From the cell containing the given text, extract its center point as (x, y) coordinate. 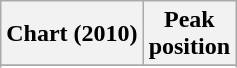
Peakposition (189, 34)
Chart (2010) (72, 34)
